Scan for the cell matching the given text and deliver its (x, y) coordinate at center. 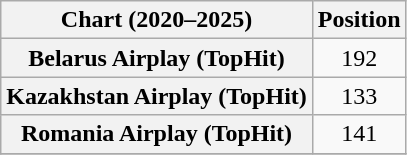
Chart (2020–2025) (157, 20)
192 (359, 58)
Kazakhstan Airplay (TopHit) (157, 96)
141 (359, 134)
Romania Airplay (TopHit) (157, 134)
133 (359, 96)
Belarus Airplay (TopHit) (157, 58)
Position (359, 20)
